From the cell containing the given text, extract its center point as [x, y] coordinate. 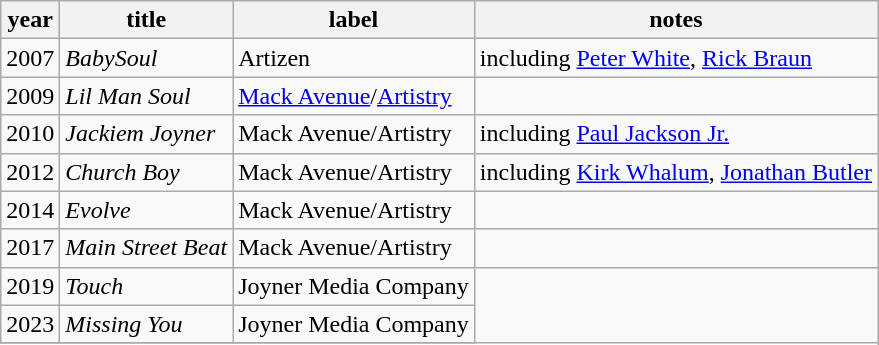
year [30, 20]
2014 [30, 210]
title [146, 20]
including Kirk Whalum, Jonathan Butler [676, 172]
Church Boy [146, 172]
Main Street Beat [146, 248]
2010 [30, 134]
including Paul Jackson Jr. [676, 134]
Touch [146, 286]
including Peter White, Rick Braun [676, 58]
Jackiem Joyner [146, 134]
BabySoul [146, 58]
Missing You [146, 324]
2017 [30, 248]
2019 [30, 286]
Evolve [146, 210]
2023 [30, 324]
Artizen [354, 58]
2007 [30, 58]
notes [676, 20]
label [354, 20]
2009 [30, 96]
Lil Man Soul [146, 96]
2012 [30, 172]
